Extract the (X, Y) coordinate from the center of the cell holding the provided text.  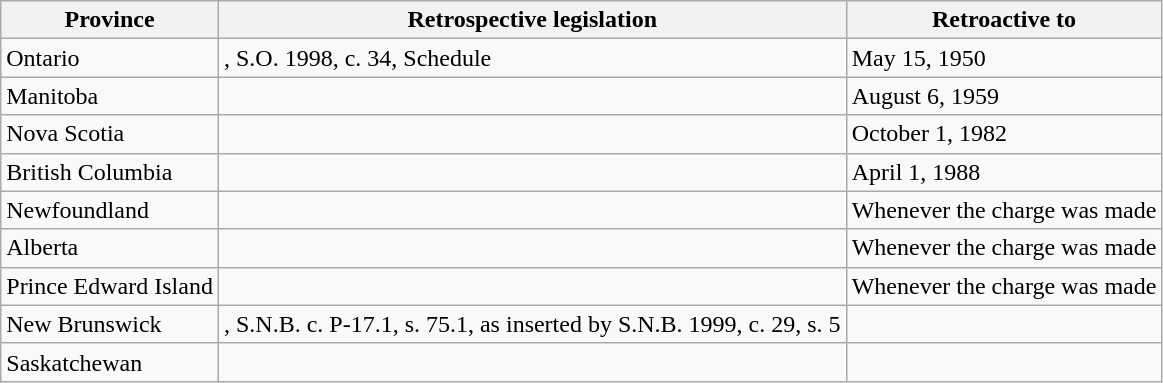
May 15, 1950 (1004, 58)
Alberta (110, 248)
Prince Edward Island (110, 286)
Retroactive to (1004, 20)
October 1, 1982 (1004, 134)
, S.O. 1998, c. 34, Schedule (532, 58)
Retrospective legislation (532, 20)
August 6, 1959 (1004, 96)
New Brunswick (110, 324)
April 1, 1988 (1004, 172)
Nova Scotia (110, 134)
, S.N.B. c. P-17.1, s. 75.1, as inserted by S.N.B. 1999, c. 29, s. 5 (532, 324)
Ontario (110, 58)
British Columbia (110, 172)
Saskatchewan (110, 362)
Manitoba (110, 96)
Province (110, 20)
Newfoundland (110, 210)
